Determine the [x, y] coordinate at the center of the cell enclosing the given text.  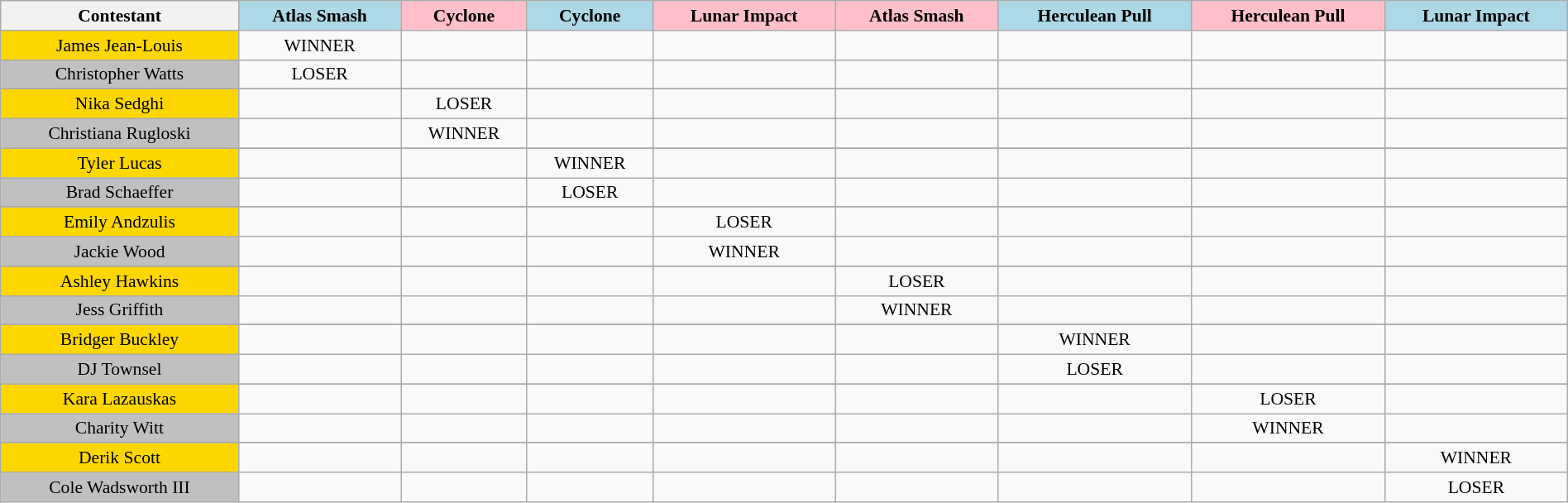
Kara Lazauskas [119, 399]
Nika Sedghi [119, 104]
Cole Wadsworth III [119, 487]
Derik Scott [119, 458]
Tyler Lucas [119, 163]
DJ Townsel [119, 370]
Jackie Wood [119, 251]
Charity Witt [119, 429]
Brad Schaeffer [119, 193]
Christiana Rugloski [119, 134]
Christopher Watts [119, 74]
Emily Andzulis [119, 223]
Ashley Hawkins [119, 281]
Bridger Buckley [119, 340]
Contestant [119, 16]
Jess Griffith [119, 310]
James Jean-Louis [119, 46]
